Scan for the cell matching the given text and deliver its [x, y] coordinate at center. 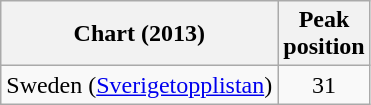
Chart (2013) [140, 34]
31 [324, 85]
Peakposition [324, 34]
Sweden (Sverigetopplistan) [140, 85]
